Scan for the cell matching the given text and deliver its [x, y] coordinate at center. 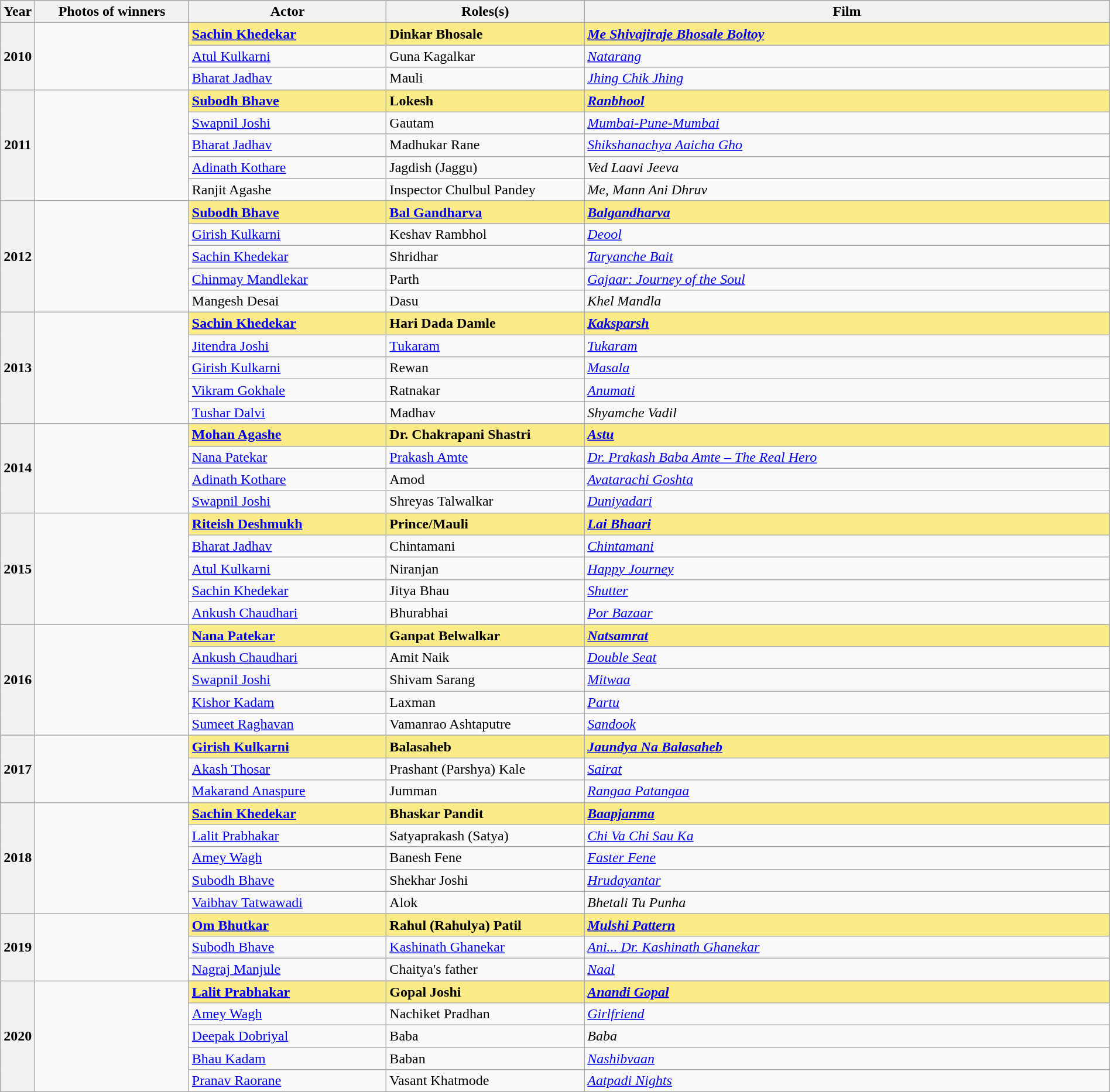
Vaibhav Tatwawadi [287, 902]
Hari Dada Damle [485, 324]
Shyamche Vadil [847, 413]
Deepak Dobriyal [287, 1036]
Parth [485, 279]
Shekhar Joshi [485, 880]
Vasant Khatmode [485, 1081]
Photos of winners [112, 12]
Alok [485, 902]
Om Bhutkar [287, 925]
Rangaa Patangaa [847, 791]
Partu [847, 702]
Film [847, 12]
Vamanrao Ashtaputre [485, 724]
Banesh Fene [485, 858]
2012 [18, 256]
Naal [847, 969]
Shutter [847, 590]
Amod [485, 479]
Bal Gandharva [485, 212]
Dr. Prakash Baba Amte – The Real Hero [847, 457]
Chaitya's father [485, 969]
Guna Kagalkar [485, 56]
Baban [485, 1059]
Nashibvaan [847, 1059]
Niranjan [485, 568]
Aatpadi Nights [847, 1081]
Makarand Anaspure [287, 791]
Pranav Raorane [287, 1081]
Bhurabhai [485, 613]
Jitya Bhau [485, 590]
Inspector Chulbul Pandey [485, 190]
Taryanche Bait [847, 256]
Rewan [485, 368]
2018 [18, 858]
Jaundya Na Balasaheb [847, 747]
Astu [847, 435]
Akash Thosar [287, 769]
Double Seat [847, 658]
Prashant (Parshya) Kale [485, 769]
Bhetali Tu Punha [847, 902]
Masala [847, 368]
2017 [18, 769]
Vikram Gokhale [287, 390]
Madhav [485, 413]
Jagdish (Jaggu) [485, 167]
Roles(s) [485, 12]
Por Bazaar [847, 613]
Ani... Dr. Kashinath Ghanekar [847, 947]
Mauli [485, 78]
Madhukar Rane [485, 145]
Shivam Sarang [485, 680]
Tushar Dalvi [287, 413]
Prakash Amte [485, 457]
Baapjanma [847, 813]
Laxman [485, 702]
Deool [847, 234]
2015 [18, 568]
Kashinath Ghanekar [485, 947]
Natarang [847, 56]
Gautam [485, 123]
Balgandharva [847, 212]
2019 [18, 947]
Natsamrat [847, 635]
Dasu [485, 301]
Riteish Deshmukh [287, 524]
2010 [18, 56]
Me, Mann Ani Dhruv [847, 190]
Sairat [847, 769]
Avatarachi Goshta [847, 479]
Prince/Mauli [485, 524]
Year [18, 12]
Chinmay Mandlekar [287, 279]
2011 [18, 145]
Girlfriend [847, 1014]
Jumman [485, 791]
Hrudayantar [847, 880]
Gopal Joshi [485, 992]
Balasaheb [485, 747]
Rahul (Rahulya) Patil [485, 925]
Keshav Rambhol [485, 234]
Sandook [847, 724]
Satyaprakash (Satya) [485, 836]
Amit Naik [485, 658]
Jhing Chik Jhing [847, 78]
Ranbhool [847, 101]
Bhaskar Pandit [485, 813]
2014 [18, 468]
Actor [287, 12]
Bhau Kadam [287, 1059]
Ved Laavi Jeeva [847, 167]
Lokesh [485, 101]
Ranjit Agashe [287, 190]
Dr. Chakrapani Shastri [485, 435]
Khel Mandla [847, 301]
Kaksparsh [847, 324]
Mumbai-Pune-Mumbai [847, 123]
Faster Fene [847, 858]
Dinkar Bhosale [485, 34]
Gajaar: Journey of the Soul [847, 279]
Happy Journey [847, 568]
Duniyadari [847, 502]
Anumati [847, 390]
2020 [18, 1036]
Shridhar [485, 256]
Shikshanachya Aaicha Gho [847, 145]
2013 [18, 368]
Nagraj Manjule [287, 969]
2016 [18, 679]
Mitwaa [847, 680]
Ratnakar [485, 390]
Jitendra Joshi [287, 346]
Me Shivajiraje Bhosale Boltoy [847, 34]
Ganpat Belwalkar [485, 635]
Lai Bhaari [847, 524]
Shreyas Talwalkar [485, 502]
Mohan Agashe [287, 435]
Mangesh Desai [287, 301]
Nachiket Pradhan [485, 1014]
Anandi Gopal [847, 992]
Chi Va Chi Sau Ka [847, 836]
Mulshi Pattern [847, 925]
Kishor Kadam [287, 702]
Sumeet Raghavan [287, 724]
